Provide the [x, y] coordinate of the cell's center where the given text is located.  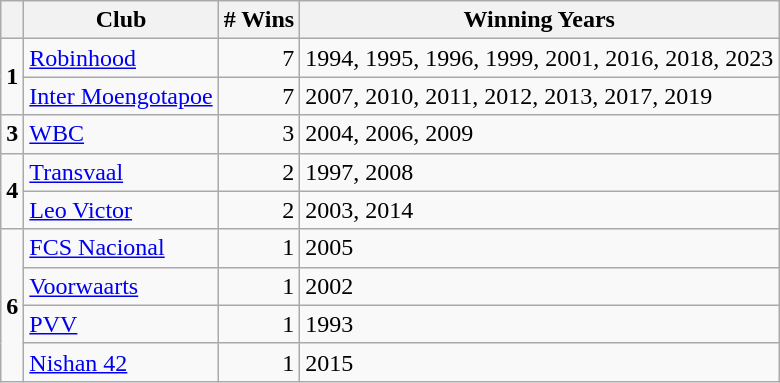
# Wins [259, 20]
Leo Victor [121, 210]
WBC [121, 134]
2004, 2006, 2009 [540, 134]
1994, 1995, 1996, 1999, 2001, 2016, 2018, 2023 [540, 58]
2005 [540, 248]
Winning Years [540, 20]
PVV [121, 324]
2002 [540, 286]
4 [12, 191]
Nishan 42 [121, 362]
Inter Moengotapoe [121, 96]
FCS Nacional [121, 248]
1997, 2008 [540, 172]
2003, 2014 [540, 210]
Transvaal [121, 172]
2007, 2010, 2011, 2012, 2013, 2017, 2019 [540, 96]
Robinhood [121, 58]
Voorwaarts [121, 286]
2015 [540, 362]
1993 [540, 324]
Club [121, 20]
6 [12, 305]
